Capture the cell that displays the provided text and extract its (x, y) central coordinate. 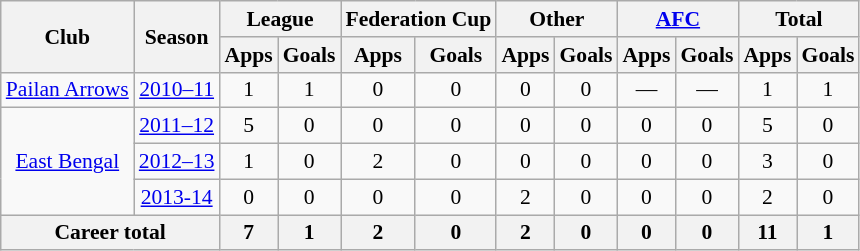
Club (68, 36)
Total (798, 19)
AFC (678, 19)
League (280, 19)
2011–12 (177, 126)
Federation Cup (419, 19)
Career total (110, 233)
Pailan Arrows (68, 90)
11 (767, 233)
2010–11 (177, 90)
2013-14 (177, 197)
3 (767, 162)
Other (556, 19)
East Bengal (68, 162)
2012–13 (177, 162)
Season (177, 36)
7 (248, 233)
